Detect which cell encompasses the target text, then output its (x, y) center coordinate. 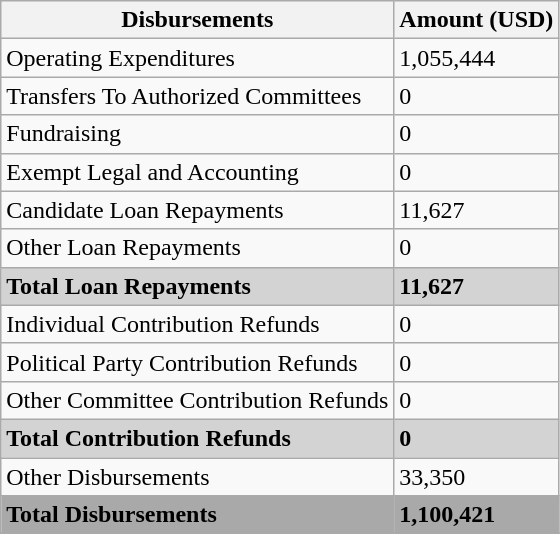
1,100,421 (476, 515)
Transfers To Authorized Committees (198, 96)
Fundraising (198, 134)
Other Loan Repayments (198, 248)
Total Loan Repayments (198, 286)
Exempt Legal and Accounting (198, 172)
Operating Expenditures (198, 58)
Total Disbursements (198, 515)
Political Party Contribution Refunds (198, 362)
Other Committee Contribution Refunds (198, 400)
1,055,444 (476, 58)
Total Contribution Refunds (198, 438)
Other Disbursements (198, 477)
Disbursements (198, 20)
Amount (USD) (476, 20)
33,350 (476, 477)
Candidate Loan Repayments (198, 210)
Individual Contribution Refunds (198, 324)
